Output the [X, Y] coordinate of the center of the cell containing the given text.  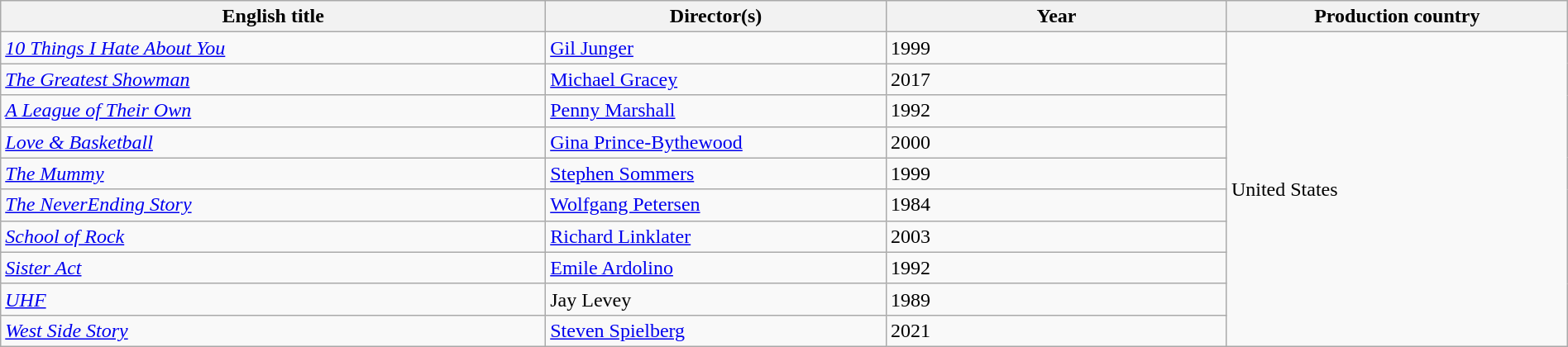
2003 [1057, 236]
UHF [273, 299]
2017 [1057, 79]
School of Rock [273, 236]
Gil Junger [716, 48]
10 Things I Hate About You [273, 48]
The Greatest Showman [273, 79]
The NeverEnding Story [273, 205]
West Side Story [273, 330]
Stephen Sommers [716, 173]
Gina Prince-Bythewood [716, 142]
English title [273, 17]
Year [1057, 17]
Jay Levey [716, 299]
2000 [1057, 142]
Wolfgang Petersen [716, 205]
2021 [1057, 330]
Sister Act [273, 268]
The Mummy [273, 173]
1989 [1057, 299]
United States [1397, 190]
A League of Their Own [273, 111]
Michael Gracey [716, 79]
Love & Basketball [273, 142]
Emile Ardolino [716, 268]
Richard Linklater [716, 236]
1984 [1057, 205]
Director(s) [716, 17]
Steven Spielberg [716, 330]
Penny Marshall [716, 111]
Production country [1397, 17]
